Capture the cell that displays the provided text and extract its (x, y) central coordinate. 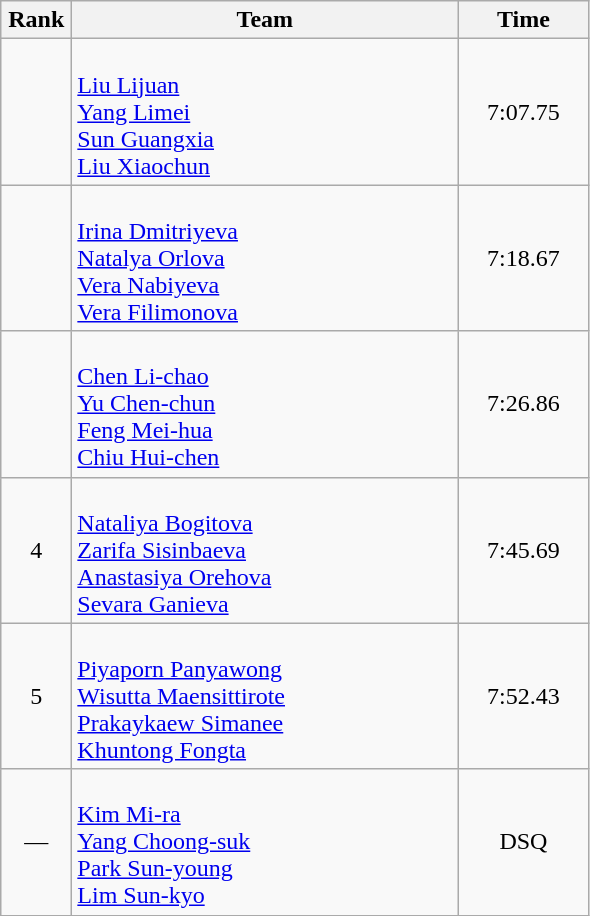
7:18.67 (524, 258)
Liu LijuanYang LimeiSun GuangxiaLiu Xiaochun (265, 112)
Piyaporn PanyawongWisutta MaensittirotePrakaykaew SimaneeKhuntong Fongta (265, 696)
Kim Mi-raYang Choong-sukPark Sun-youngLim Sun-kyo (265, 842)
DSQ (524, 842)
Irina DmitriyevaNatalya OrlovaVera NabiyevaVera Filimonova (265, 258)
Chen Li-chaoYu Chen-chunFeng Mei-huaChiu Hui-chen (265, 404)
7:26.86 (524, 404)
7:07.75 (524, 112)
5 (36, 696)
4 (36, 550)
Time (524, 20)
7:52.43 (524, 696)
— (36, 842)
Nataliya BogitovaZarifa SisinbaevaAnastasiya OrehovaSevara Ganieva (265, 550)
Team (265, 20)
7:45.69 (524, 550)
Rank (36, 20)
